Pinpoint the cell where the given text exists, returning its (x, y) midpoint coordinate. 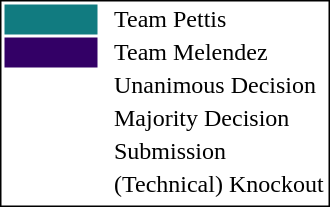
Team Pettis (218, 19)
Submission (218, 151)
Team Melendez (218, 53)
Majority Decision (218, 119)
(Technical) Knockout (218, 185)
Unanimous Decision (218, 85)
